Find where the given text appears and provide that cell's center as (X, Y) coordinate. 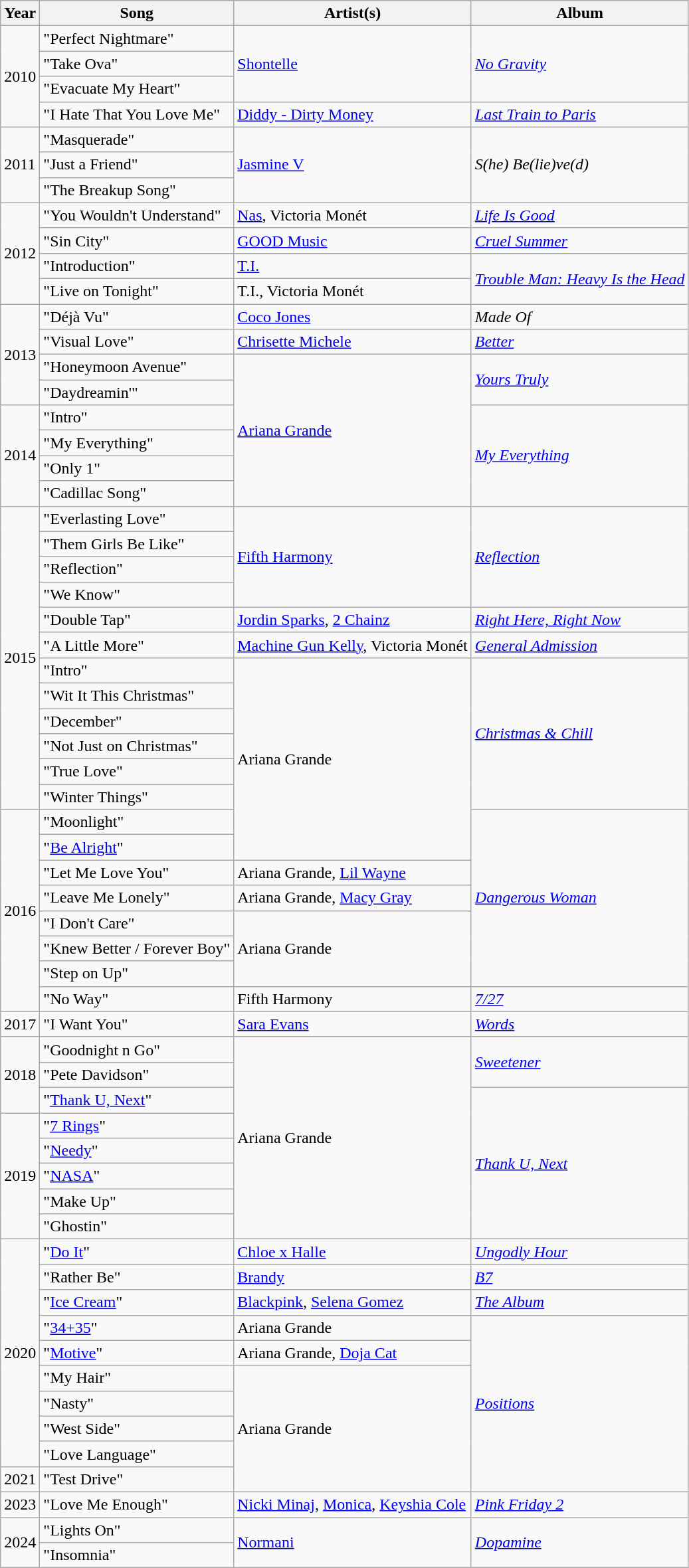
B7 (579, 1277)
"Thank U, Next" (137, 1100)
2021 (20, 1479)
Christmas & Chill (579, 733)
"Do It" (137, 1252)
"Knew Better / Forever Boy" (137, 948)
Year (20, 13)
"Reflection" (137, 569)
"Pete Davidson" (137, 1075)
"Just a Friend" (137, 165)
"Lights On" (137, 1529)
"Let Me Love You" (137, 873)
The Album (579, 1302)
"Masquerade" (137, 139)
"I Don't Care" (137, 923)
"Take Ova" (137, 64)
"Make Up" (137, 1201)
"A Little More" (137, 645)
"34+35" (137, 1328)
"I Want You" (137, 1024)
"Motive" (137, 1353)
Album (579, 13)
Last Train to Paris (579, 114)
"Everlasting Love" (137, 519)
"Nasty" (137, 1403)
"Insomnia" (137, 1555)
2011 (20, 165)
"True Love" (137, 772)
T.I., Victoria Monét (353, 291)
"Ghostin" (137, 1227)
"NASA" (137, 1176)
"Love Language" (137, 1454)
Chrisette Michele (353, 342)
2018 (20, 1075)
Positions (579, 1403)
"Them Girls Be Like" (137, 544)
Yours Truly (579, 380)
"Test Drive" (137, 1479)
2015 (20, 657)
2010 (20, 76)
Nicki Minaj, Monica, Keyshia Cole (353, 1504)
No Gravity (579, 64)
Brandy (353, 1277)
"Rather Be" (137, 1277)
"Double Tap" (137, 620)
"You Wouldn't Understand" (137, 215)
"Déjà Vu" (137, 317)
"My Hair" (137, 1378)
Thank U, Next (579, 1163)
Cruel Summer (579, 240)
Artist(s) (353, 13)
GOOD Music (353, 240)
Better (579, 342)
Machine Gun Kelly, Victoria Monét (353, 645)
Life Is Good (579, 215)
"Moonlight" (137, 822)
Ariana Grande, Doja Cat (353, 1353)
"December" (137, 721)
Pink Friday 2 (579, 1504)
"Love Me Enough" (137, 1504)
2020 (20, 1353)
Normani (353, 1542)
Words (579, 1024)
2014 (20, 456)
Sara Evans (353, 1024)
"Perfect Nightmare" (137, 39)
"Goodnight n Go" (137, 1049)
Made Of (579, 317)
"7 Rings" (137, 1126)
7/27 (579, 999)
"My Everything" (137, 443)
"Wit It This Christmas" (137, 695)
Reflection (579, 557)
Ariana Grande, Macy Gray (353, 898)
Nas, Victoria Monét (353, 215)
"We Know" (137, 594)
2024 (20, 1542)
Chloe x Halle (353, 1252)
"The Breakup Song" (137, 190)
"No Way" (137, 999)
"I Hate That You Love Me" (137, 114)
Dopamine (579, 1542)
"Visual Love" (137, 342)
"Daydreamin'" (137, 392)
"Not Just on Christmas" (137, 746)
S(he) Be(lie)ve(d) (579, 165)
Coco Jones (353, 317)
2012 (20, 253)
"Leave Me Lonely" (137, 898)
"Be Alright" (137, 847)
My Everything (579, 456)
Dangerous Woman (579, 898)
"Step on Up" (137, 974)
"Cadillac Song" (137, 493)
"West Side" (137, 1429)
Diddy - Dirty Money (353, 114)
Right Here, Right Now (579, 620)
Blackpink, Selena Gomez (353, 1302)
General Admission (579, 645)
2019 (20, 1176)
"Evacuate My Heart" (137, 89)
2017 (20, 1024)
2013 (20, 355)
"Honeymoon Avenue" (137, 367)
"Ice Cream" (137, 1302)
"Needy" (137, 1151)
"Live on Tonight" (137, 291)
Song (137, 13)
2016 (20, 911)
Sweetener (579, 1062)
Jordin Sparks, 2 Chainz (353, 620)
T.I. (353, 266)
2023 (20, 1504)
"Introduction" (137, 266)
"Sin City" (137, 240)
Shontelle (353, 64)
"Winter Things" (137, 797)
Jasmine V (353, 165)
Trouble Man: Heavy Is the Head (579, 278)
Ariana Grande, Lil Wayne (353, 873)
"Only 1" (137, 468)
Ungodly Hour (579, 1252)
